Locate the cell with the specified text and output its (X, Y) center coordinate. 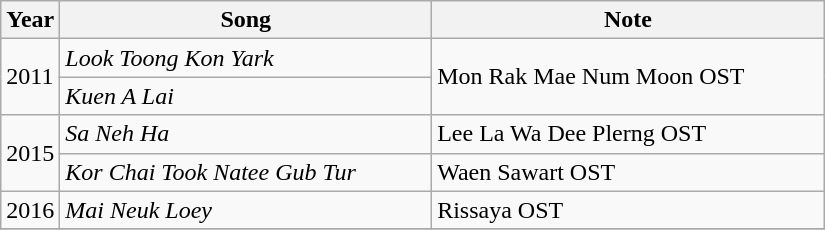
Mon Rak Mae Num Moon OST (628, 77)
Kuen A Lai (246, 96)
2015 (30, 153)
2011 (30, 77)
Mai Neuk Loey (246, 210)
Sa Neh Ha (246, 134)
Waen Sawart OST (628, 172)
Lee La Wa Dee Plerng OST (628, 134)
Note (628, 20)
Song (246, 20)
Kor Chai Took Natee Gub Tur (246, 172)
2016 (30, 210)
Look Toong Kon Yark (246, 58)
Year (30, 20)
Rissaya OST (628, 210)
